From the cell containing the given text, extract its center point as (x, y) coordinate. 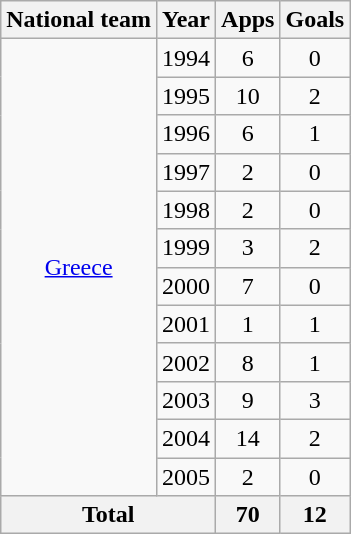
Apps (248, 20)
1994 (186, 58)
7 (248, 286)
Goals (315, 20)
Year (186, 20)
8 (248, 362)
12 (315, 515)
Greece (79, 268)
2005 (186, 477)
1997 (186, 172)
2003 (186, 400)
1995 (186, 96)
2001 (186, 324)
10 (248, 96)
14 (248, 438)
1999 (186, 248)
1996 (186, 134)
1998 (186, 210)
2000 (186, 286)
2004 (186, 438)
2002 (186, 362)
70 (248, 515)
Total (108, 515)
National team (79, 20)
9 (248, 400)
